Extract the (X, Y) coordinate from the center of the cell holding the provided text.  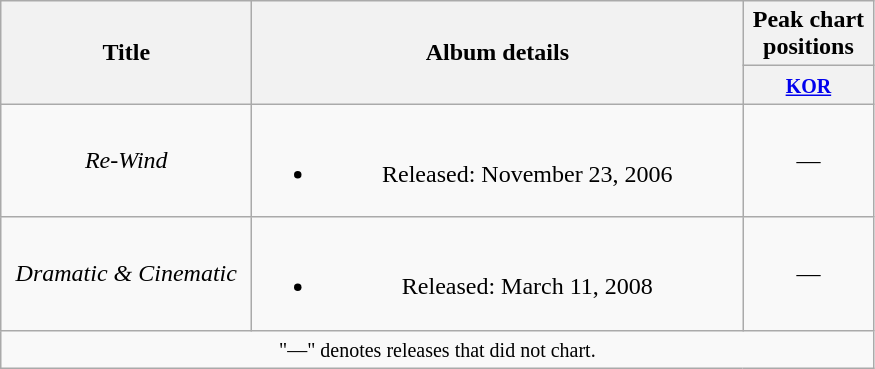
Dramatic & Cinematic (126, 274)
Released: November 23, 2006 (498, 160)
Title (126, 52)
Re-Wind (126, 160)
"—" denotes releases that did not chart. (438, 349)
Album details (498, 52)
KOR (808, 85)
Peak chart positions (808, 34)
Released: March 11, 2008 (498, 274)
